Capture the cell that displays the provided text and extract its (X, Y) central coordinate. 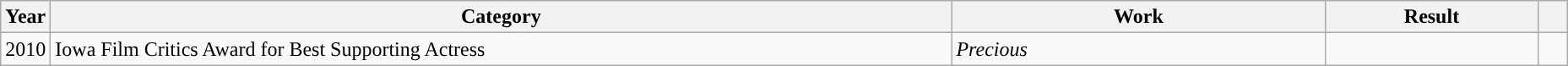
Work (1138, 17)
Precious (1138, 49)
Year (25, 17)
2010 (25, 49)
Category (502, 17)
Iowa Film Critics Award for Best Supporting Actress (502, 49)
Result (1432, 17)
